From the cell containing the given text, extract its center point as [X, Y] coordinate. 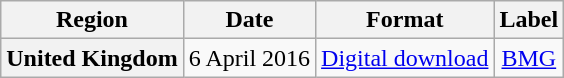
6 April 2016 [249, 58]
Date [249, 20]
Format [405, 20]
Label [529, 20]
BMG [529, 58]
Region [92, 20]
United Kingdom [92, 58]
Digital download [405, 58]
